Scan for the cell matching the given text and deliver its (x, y) coordinate at center. 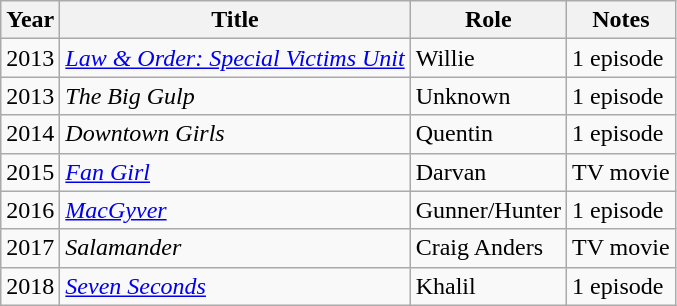
Fan Girl (235, 172)
2018 (30, 286)
Darvan (488, 172)
Willie (488, 58)
Craig Anders (488, 248)
Quentin (488, 134)
MacGyver (235, 210)
Downtown Girls (235, 134)
The Big Gulp (235, 96)
2017 (30, 248)
Title (235, 20)
Khalil (488, 286)
Gunner/Hunter (488, 210)
Unknown (488, 96)
2015 (30, 172)
2016 (30, 210)
Salamander (235, 248)
Law & Order: Special Victims Unit (235, 58)
Year (30, 20)
Role (488, 20)
Seven Seconds (235, 286)
2014 (30, 134)
Notes (622, 20)
